Detect which cell encompasses the target text, then output its (x, y) center coordinate. 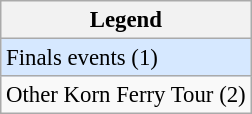
Legend (126, 20)
Finals events (1) (126, 58)
Other Korn Ferry Tour (2) (126, 95)
